Capture the cell that displays the provided text and extract its (X, Y) central coordinate. 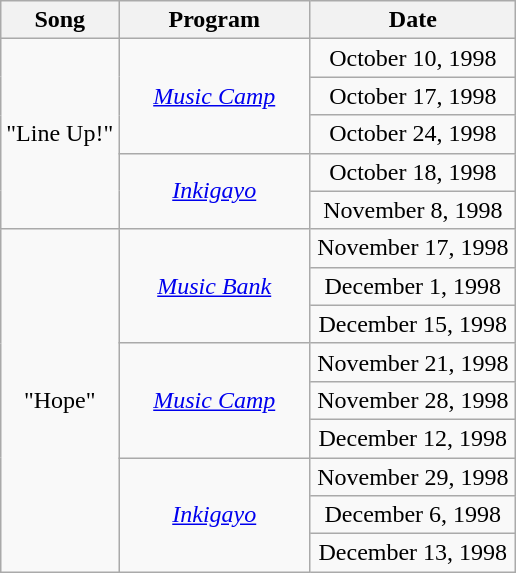
October 17, 1998 (413, 96)
November 17, 1998 (413, 248)
November 21, 1998 (413, 362)
"Line Up!" (60, 134)
November 28, 1998 (413, 400)
Music Bank (214, 286)
October 18, 1998 (413, 172)
October 24, 1998 (413, 134)
December 13, 1998 (413, 553)
December 12, 1998 (413, 438)
"Hope" (60, 400)
November 29, 1998 (413, 477)
December 6, 1998 (413, 515)
Song (60, 20)
December 1, 1998 (413, 286)
Program (214, 20)
December 15, 1998 (413, 324)
Date (413, 20)
November 8, 1998 (413, 210)
October 10, 1998 (413, 58)
